Find where the given text appears and provide that cell's center as [X, Y] coordinate. 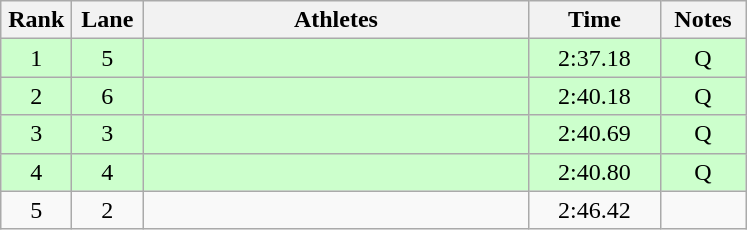
6 [108, 96]
2:40.80 [594, 172]
2:40.69 [594, 134]
Lane [108, 20]
Notes [703, 20]
Time [594, 20]
Athletes [336, 20]
Rank [36, 20]
2:37.18 [594, 58]
2:46.42 [594, 210]
2:40.18 [594, 96]
1 [36, 58]
